Identify which cell holds the provided text, then report its [X, Y] central coordinate. 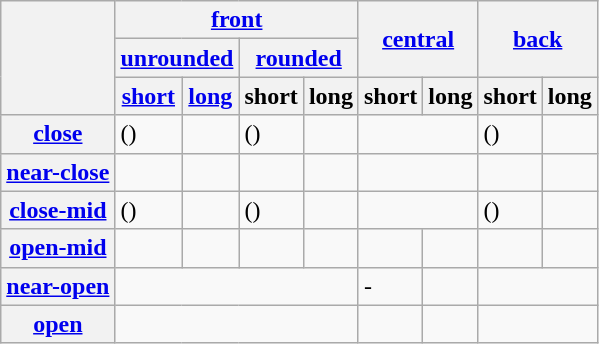
back [538, 39]
open-mid [58, 248]
near-close [58, 172]
open [58, 324]
close [58, 134]
rounded [298, 58]
near-open [58, 286]
central [418, 39]
- [390, 286]
front [237, 20]
unrounded [177, 58]
close-mid [58, 210]
